From the cell containing the given text, extract its center point as (X, Y) coordinate. 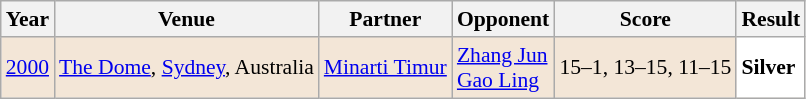
Year (28, 19)
2000 (28, 68)
Partner (386, 19)
Opponent (504, 19)
Minarti Timur (386, 68)
Zhang Jun Gao Ling (504, 68)
Score (645, 19)
15–1, 13–15, 11–15 (645, 68)
Venue (186, 19)
The Dome, Sydney, Australia (186, 68)
Result (770, 19)
Silver (770, 68)
